Return [x, y] of the center of cell containing provided text 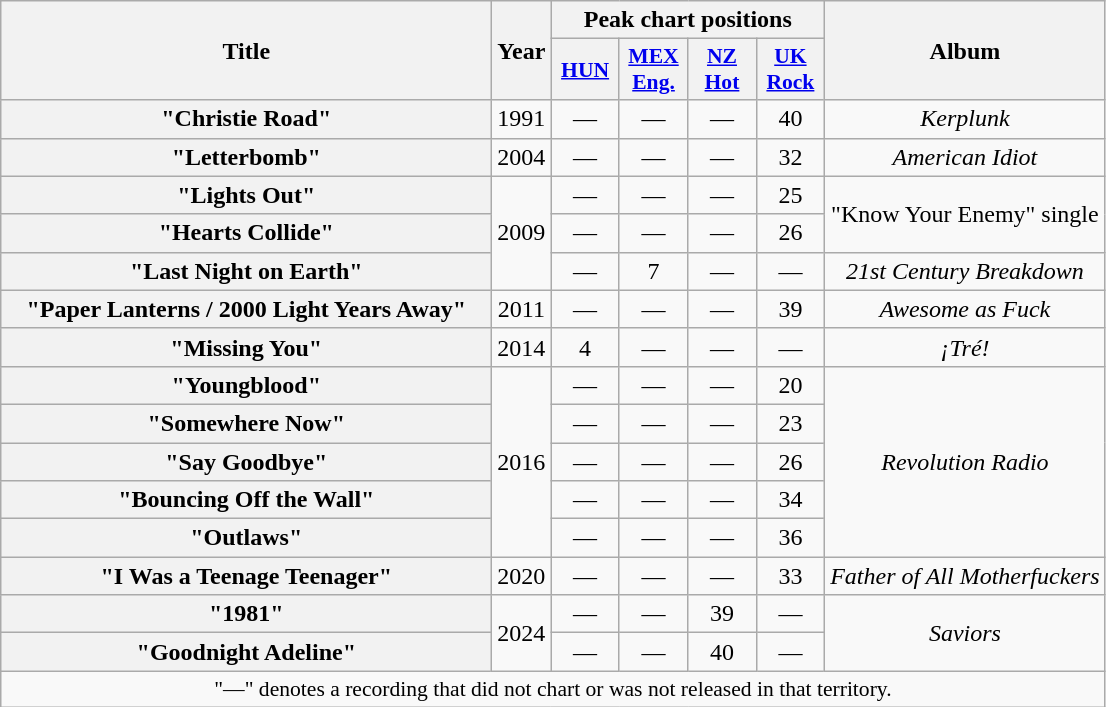
"I Was a Teenage Teenager" [246, 576]
Father of All Motherfuckers [966, 576]
"Youngblood" [246, 385]
2024 [522, 633]
"Goodnight Adeline" [246, 652]
20 [790, 385]
¡Tré! [966, 347]
23 [790, 423]
4 [585, 347]
7 [653, 271]
2020 [522, 576]
33 [790, 576]
NZHot [722, 70]
American Idiot [966, 157]
"Lights Out" [246, 195]
"Paper Lanterns / 2000 Light Years Away" [246, 309]
UKRock [790, 70]
"1981" [246, 614]
"Christie Road" [246, 119]
"Last Night on Earth" [246, 271]
Title [246, 50]
1991 [522, 119]
"—" denotes a recording that did not chart or was not released in that territory. [553, 689]
2016 [522, 461]
2011 [522, 309]
"Know Your Enemy" single [966, 214]
2009 [522, 233]
"Bouncing Off the Wall" [246, 500]
"Missing You" [246, 347]
"Outlaws" [246, 538]
"Say Goodbye" [246, 461]
Revolution Radio [966, 461]
HUN [585, 70]
Kerplunk [966, 119]
"Hearts Collide" [246, 233]
"Letterbomb" [246, 157]
"Somewhere Now" [246, 423]
34 [790, 500]
25 [790, 195]
Saviors [966, 633]
MEXEng. [653, 70]
36 [790, 538]
2004 [522, 157]
Peak chart positions [688, 20]
21st Century Breakdown [966, 271]
2014 [522, 347]
Year [522, 50]
Album [966, 50]
Awesome as Fuck [966, 309]
32 [790, 157]
